Determine the [x, y] coordinate at the center of the cell enclosing the given text.  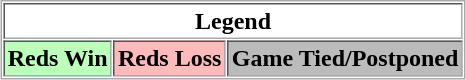
Reds Win [58, 58]
Game Tied/Postponed [344, 58]
Reds Loss [169, 58]
Legend [233, 21]
